From the cell containing the given text, extract its center point as [X, Y] coordinate. 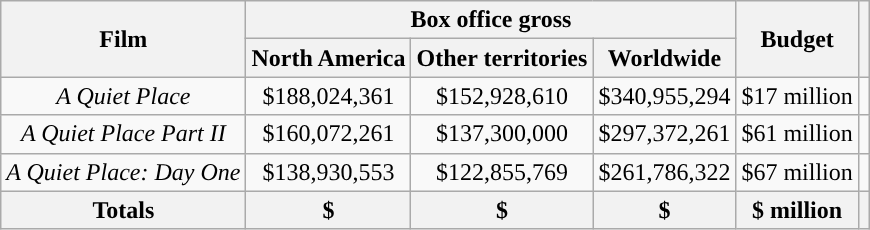
$261,786,322 [664, 172]
Film [124, 39]
A Quiet Place Part II [124, 134]
$17 million [797, 96]
$188,024,361 [328, 96]
Totals [124, 210]
$ million [797, 210]
Budget [797, 39]
Other territories [502, 58]
$122,855,769 [502, 172]
$160,072,261 [328, 134]
A Quiet Place [124, 96]
Box office gross [491, 20]
North America [328, 58]
$340,955,294 [664, 96]
$137,300,000 [502, 134]
$61 million [797, 134]
$138,930,553 [328, 172]
$67 million [797, 172]
$152,928,610 [502, 96]
$297,372,261 [664, 134]
Worldwide [664, 58]
A Quiet Place: Day One [124, 172]
